Locate the cell with the specified text and output its [X, Y] center coordinate. 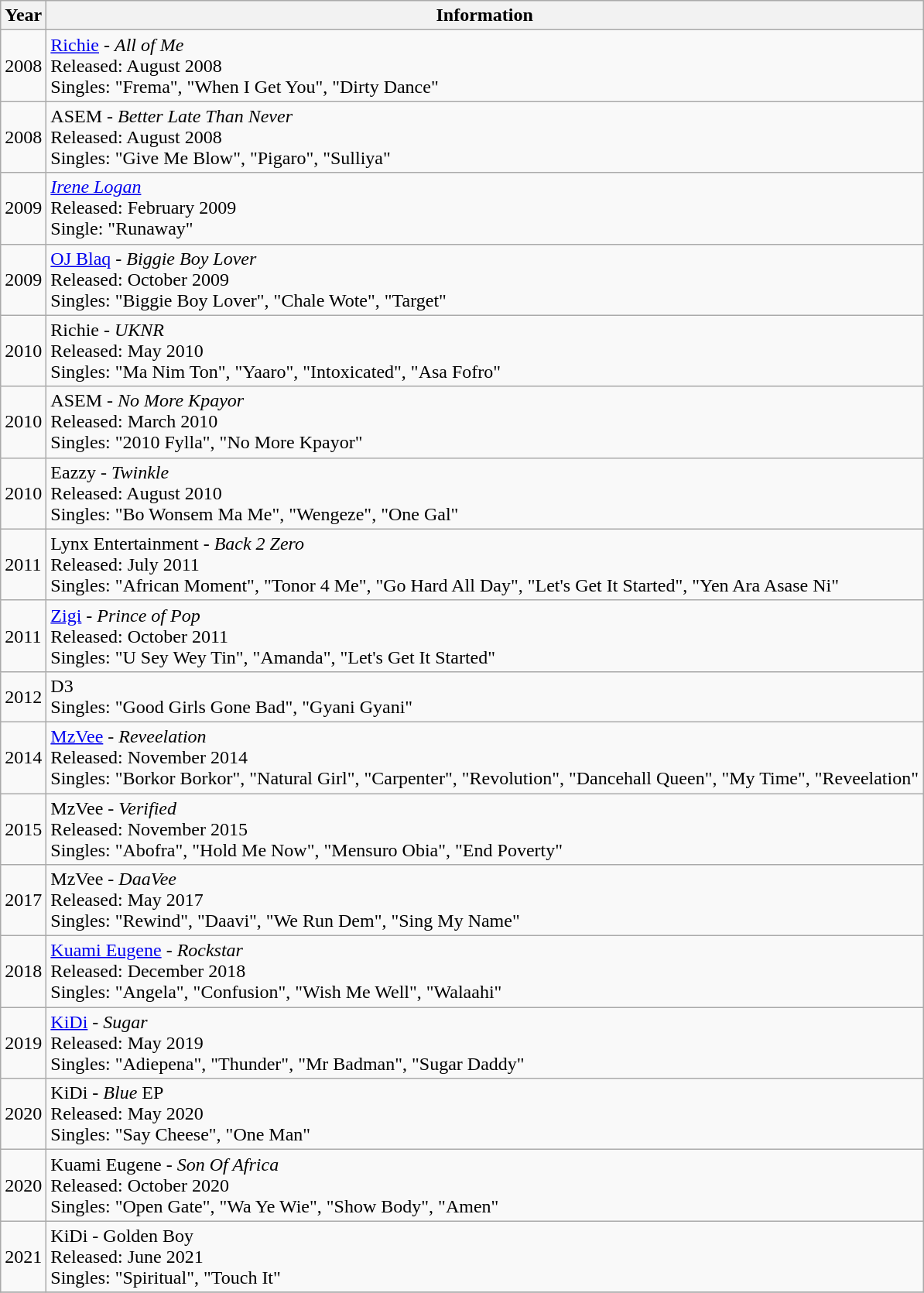
Year [23, 15]
Information [484, 15]
Richie - All of MeReleased: August 2008Singles: "Frema", "When I Get You", "Dirty Dance" [484, 66]
KiDi - Blue EPReleased: May 2020Singles: "Say Cheese", "One Man" [484, 1114]
KiDi - Golden BoyReleased: June 2021Singles: "Spiritual", "Touch It" [484, 1257]
Irene LoganReleased: February 2009Single: "Runaway" [484, 208]
2015 [23, 828]
2012 [23, 697]
Eazzy - TwinkleReleased: August 2010Singles: "Bo Wonsem Ma Me", "Wengeze", "One Gal" [484, 493]
Richie - UKNRReleased: May 2010Singles: "Ma Nim Ton", "Yaaro", "Intoxicated", "Asa Fofro" [484, 351]
2021 [23, 1257]
MzVee - VerifiedReleased: November 2015Singles: "Abofra", "Hold Me Now", "Mensuro Obia", "End Poverty" [484, 828]
2014 [23, 757]
2018 [23, 972]
ASEM - No More KpayorReleased: March 2010Singles: "2010 Fylla", "No More Kpayor" [484, 422]
Kuami Eugene - RockstarReleased: December 2018Singles: "Angela", "Confusion", "Wish Me Well", "Walaahi" [484, 972]
KiDi - SugarReleased: May 2019Singles: "Adiepena", "Thunder", "Mr Badman", "Sugar Daddy" [484, 1043]
OJ Blaq - Biggie Boy LoverReleased: October 2009Singles: "Biggie Boy Lover", "Chale Wote", "Target" [484, 280]
MzVee - DaaVeeReleased: May 2017Singles: "Rewind", "Daavi", "We Run Dem", "Sing My Name" [484, 900]
2017 [23, 900]
2019 [23, 1043]
Kuami Eugene - Son Of AfricaReleased: October 2020Singles: "Open Gate", "Wa Ye Wie", "Show Body", "Amen" [484, 1185]
D3Singles: "Good Girls Gone Bad", "Gyani Gyani" [484, 697]
ASEM - Better Late Than NeverReleased: August 2008Singles: "Give Me Blow", "Pigaro", "Sulliya" [484, 137]
Zigi - Prince of PopReleased: October 2011Singles: "U Sey Wey Tin", "Amanda", "Let's Get It Started" [484, 636]
